Return the (X, Y) coordinate for the center point of the cell that contains the specified text.  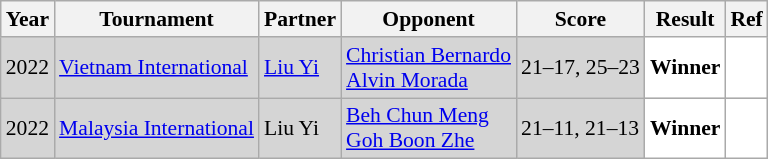
21–11, 21–13 (580, 128)
Tournament (156, 19)
Malaysia International (156, 128)
Christian Bernardo Alvin Morada (428, 68)
Score (580, 19)
Year (28, 19)
Result (686, 19)
Opponent (428, 19)
Partner (300, 19)
21–17, 25–23 (580, 68)
Ref (746, 19)
Beh Chun Meng Goh Boon Zhe (428, 128)
Vietnam International (156, 68)
